For the text-containing cell, return its midpoint in (x, y) coordinate format. 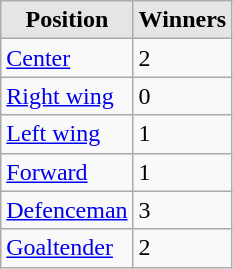
Left wing (67, 134)
0 (182, 96)
Defenceman (67, 210)
Goaltender (67, 248)
Center (67, 58)
3 (182, 210)
Forward (67, 172)
Right wing (67, 96)
Position (67, 20)
Winners (182, 20)
